Capture the cell that displays the provided text and extract its (x, y) central coordinate. 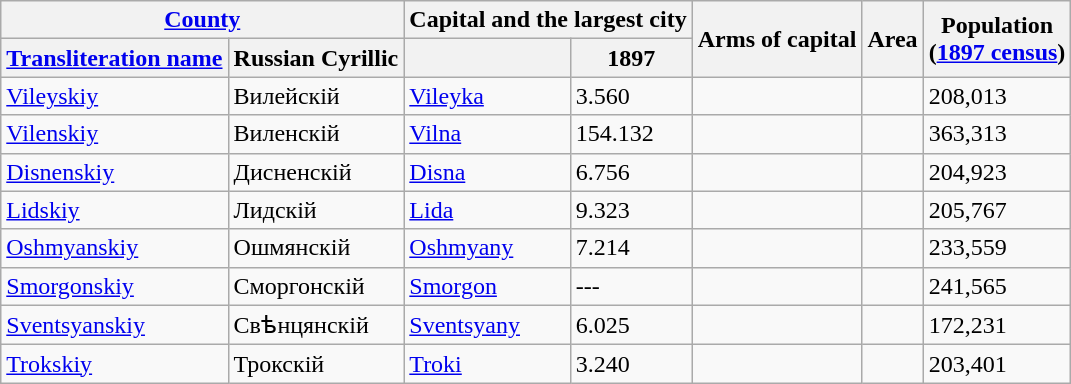
Лидскій (316, 210)
Дисненскій (316, 172)
Oshmyanskiy (114, 248)
Lida (488, 210)
Trokskiy (114, 364)
204,923 (997, 172)
Oshmyany (488, 248)
Vileyka (488, 96)
1897 (631, 58)
205,767 (997, 210)
6.025 (631, 325)
Troki (488, 364)
208,013 (997, 96)
--- (631, 286)
Sventsyanskiy (114, 325)
154.132 (631, 134)
Transliteration name (114, 58)
Russian Cyrillic (316, 58)
6.756 (631, 172)
Виленскій (316, 134)
Disna (488, 172)
Vilna (488, 134)
Sventsyany (488, 325)
Smorgonskiy (114, 286)
3.240 (631, 364)
Capital and the largest city (548, 20)
Сморгонскій (316, 286)
Свѣнцянскій (316, 325)
Disnenskiy (114, 172)
241,565 (997, 286)
Lidskiy (114, 210)
3.560 (631, 96)
172,231 (997, 325)
Ошмянскій (316, 248)
Vileyskiy (114, 96)
363,313 (997, 134)
Population(1897 census) (997, 39)
233,559 (997, 248)
Arms of capital (777, 39)
Area (892, 39)
203,401 (997, 364)
County (202, 20)
Вилейскій (316, 96)
7.214 (631, 248)
Vilenskiy (114, 134)
Smorgon (488, 286)
Трокскій (316, 364)
9.323 (631, 210)
